Search for the cell housing the specified text and yield its (x, y) center coordinate. 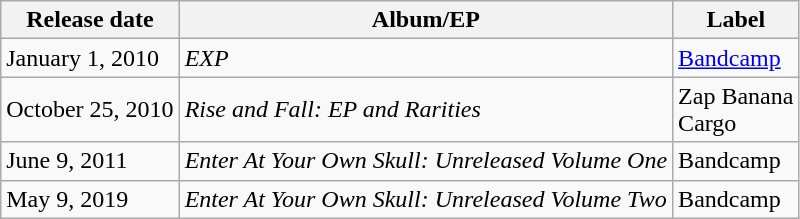
Rise and Fall: EP and Rarities (426, 110)
June 9, 2011 (90, 161)
October 25, 2010 (90, 110)
Enter At Your Own Skull: Unreleased Volume Two (426, 199)
May 9, 2019 (90, 199)
EXP (426, 58)
Label (736, 20)
Enter At Your Own Skull: Unreleased Volume One (426, 161)
Album/EP (426, 20)
Release date (90, 20)
Zap BananaCargo (736, 110)
January 1, 2010 (90, 58)
